Output the [X, Y] coordinate of the center of the cell containing the given text.  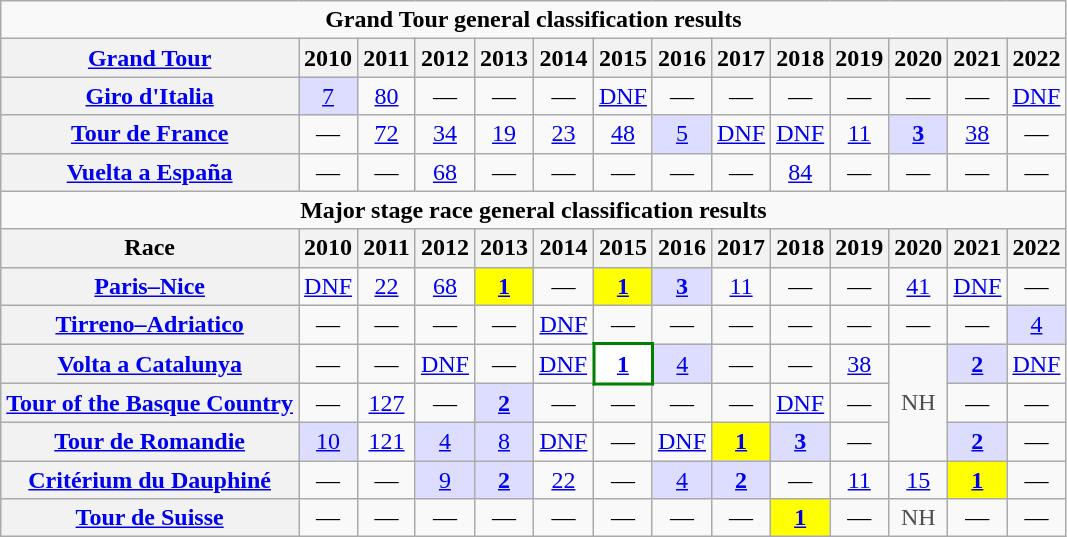
Race [150, 248]
Paris–Nice [150, 286]
Major stage race general classification results [534, 210]
5 [682, 134]
23 [564, 134]
80 [387, 96]
Tour of the Basque Country [150, 404]
Tour de France [150, 134]
41 [918, 286]
Vuelta a España [150, 172]
Tour de Romandie [150, 441]
34 [444, 134]
127 [387, 404]
15 [918, 479]
9 [444, 479]
Grand Tour [150, 58]
Tirreno–Adriatico [150, 324]
121 [387, 441]
72 [387, 134]
84 [800, 172]
Tour de Suisse [150, 518]
7 [328, 96]
10 [328, 441]
Critérium du Dauphiné [150, 479]
19 [504, 134]
Giro d'Italia [150, 96]
Volta a Catalunya [150, 364]
8 [504, 441]
48 [622, 134]
Grand Tour general classification results [534, 20]
